Search for the cell housing the specified text and yield its [X, Y] center coordinate. 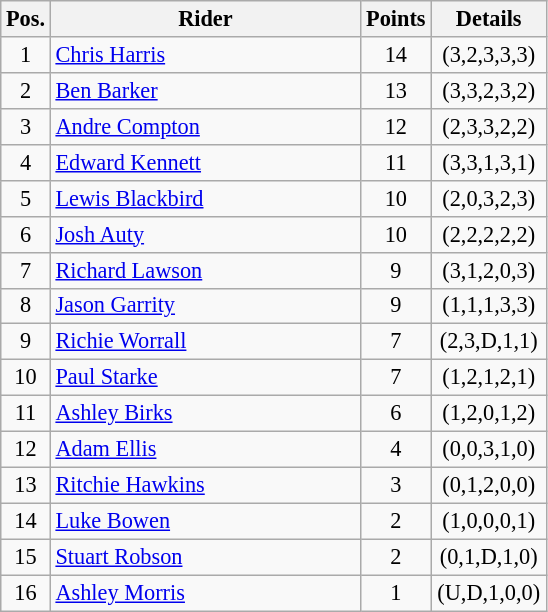
Rider [205, 19]
16 [26, 593]
(1,1,1,3,3) [488, 306]
Ben Barker [205, 90]
(3,2,3,3,3) [488, 55]
8 [26, 306]
(3,3,1,3,1) [488, 162]
Details [488, 19]
Stuart Robson [205, 557]
(0,1,D,1,0) [488, 557]
Andre Compton [205, 126]
(0,1,2,0,0) [488, 485]
(2,3,3,2,2) [488, 126]
(0,0,3,1,0) [488, 450]
(1,2,1,2,1) [488, 378]
Jason Garrity [205, 306]
5 [26, 198]
Ashley Morris [205, 593]
Josh Auty [205, 234]
(1,2,0,1,2) [488, 414]
Ritchie Hawkins [205, 485]
Ashley Birks [205, 414]
(U,D,1,0,0) [488, 593]
Pos. [26, 19]
Paul Starke [205, 378]
Adam Ellis [205, 450]
Lewis Blackbird [205, 198]
Edward Kennett [205, 162]
(3,1,2,0,3) [488, 270]
(2,0,3,2,3) [488, 198]
Richard Lawson [205, 270]
(3,3,2,3,2) [488, 90]
(2,2,2,2,2) [488, 234]
(1,0,0,0,1) [488, 521]
15 [26, 557]
Points [396, 19]
Chris Harris [205, 55]
Richie Worrall [205, 342]
(2,3,D,1,1) [488, 342]
Luke Bowen [205, 521]
